Identify which cell holds the provided text, then report its [X, Y] central coordinate. 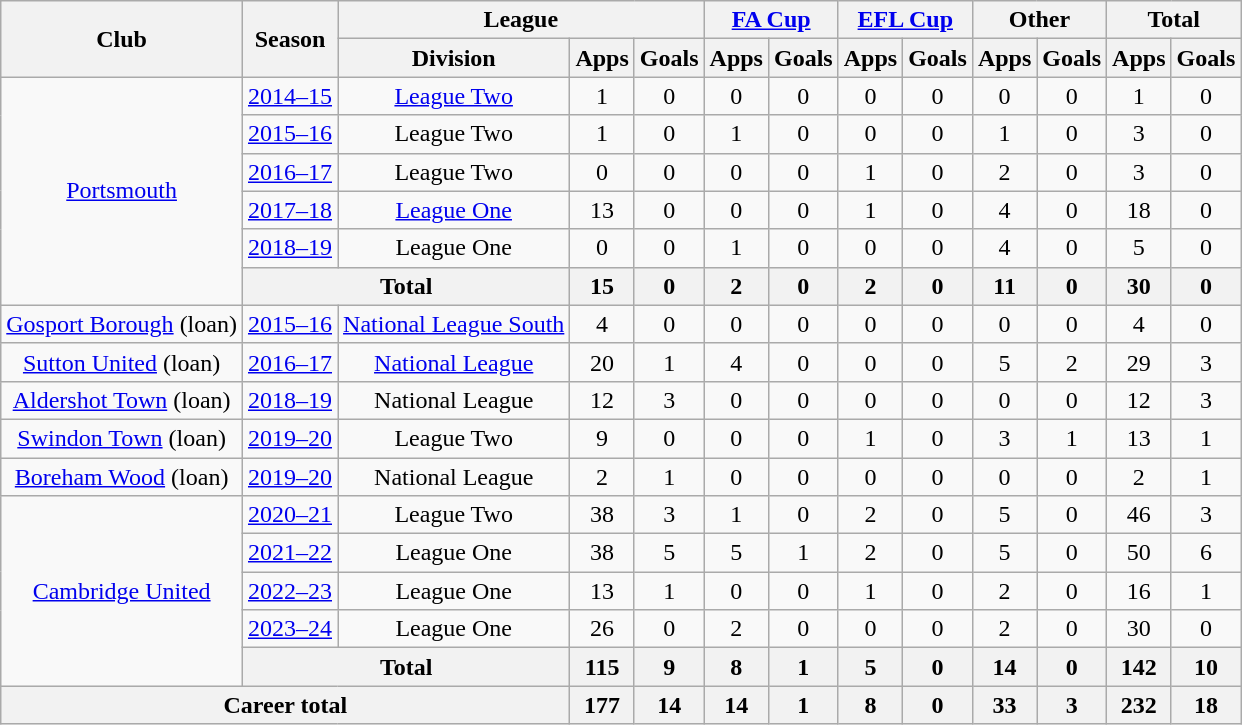
46 [1139, 515]
2022–23 [290, 591]
Club [122, 39]
177 [602, 705]
2021–22 [290, 553]
Sutton United (loan) [122, 362]
232 [1139, 705]
10 [1206, 667]
Gosport Borough (loan) [122, 324]
29 [1139, 362]
2017–18 [290, 210]
26 [602, 629]
Swindon Town (loan) [122, 438]
15 [602, 286]
Portsmouth [122, 191]
2014–15 [290, 96]
20 [602, 362]
Aldershot Town (loan) [122, 400]
EFL Cup [905, 20]
50 [1139, 553]
League [522, 20]
115 [602, 667]
Boreham Wood (loan) [122, 477]
6 [1206, 553]
Other [1039, 20]
11 [1004, 286]
Season [290, 39]
Division [454, 58]
FA Cup [771, 20]
2020–21 [290, 515]
142 [1139, 667]
16 [1139, 591]
Career total [286, 705]
National League South [454, 324]
2023–24 [290, 629]
33 [1004, 705]
Cambridge United [122, 591]
